Find where the given text appears and provide that cell's center as [x, y] coordinate. 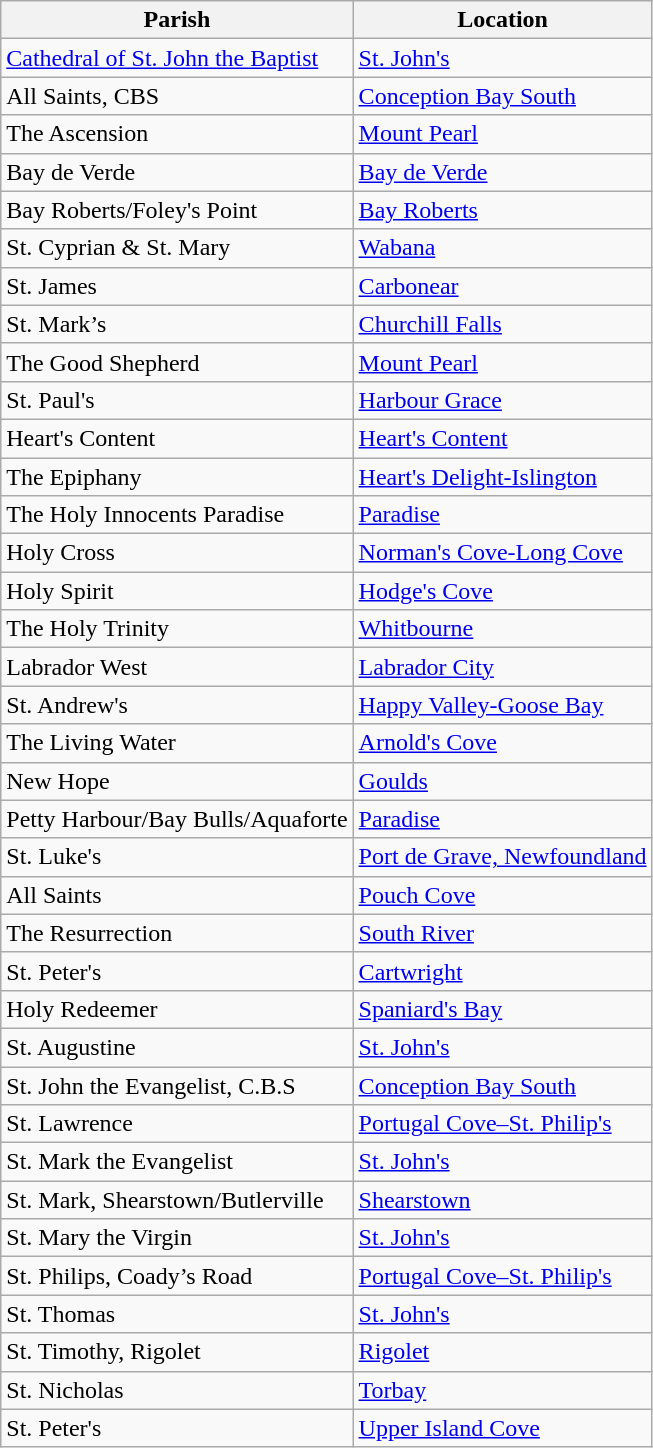
Hodge's Cove [502, 591]
St. Augustine [177, 1047]
St. Lawrence [177, 1124]
Wabana [502, 248]
St. John the Evangelist, C.B.S [177, 1085]
Holy Spirit [177, 591]
Petty Harbour/Bay Bulls/Aquaforte [177, 819]
The Living Water [177, 743]
St. Philips, Coady’s Road [177, 1276]
St. Thomas [177, 1314]
Parish [177, 20]
Shearstown [502, 1200]
All Saints [177, 895]
South River [502, 933]
St. Luke's [177, 857]
Holy Redeemer [177, 1009]
Bay Roberts [502, 210]
The Holy Trinity [177, 629]
Rigolet [502, 1352]
The Holy Innocents Paradise [177, 515]
St. Mark’s [177, 324]
St. Paul's [177, 400]
Heart's Delight-Islington [502, 477]
Churchill Falls [502, 324]
Holy Cross [177, 553]
Cartwright [502, 971]
Spaniard's Bay [502, 1009]
Labrador City [502, 667]
Arnold's Cove [502, 743]
The Epiphany [177, 477]
St. Andrew's [177, 705]
Port de Grave, Newfoundland [502, 857]
Happy Valley-Goose Bay [502, 705]
Carbonear [502, 286]
St. Cyprian & St. Mary [177, 248]
St. Mary the Virgin [177, 1238]
Torbay [502, 1390]
Norman's Cove-Long Cove [502, 553]
St. Mark, Shearstown/Butlerville [177, 1200]
Harbour Grace [502, 400]
Upper Island Cove [502, 1428]
St. Nicholas [177, 1390]
St. Timothy, Rigolet [177, 1352]
New Hope [177, 781]
Bay Roberts/Foley's Point [177, 210]
The Resurrection [177, 933]
Cathedral of St. John the Baptist [177, 58]
Location [502, 20]
Labrador West [177, 667]
St. James [177, 286]
Pouch Cove [502, 895]
All Saints, CBS [177, 96]
The Good Shepherd [177, 362]
Whitbourne [502, 629]
St. Mark the Evangelist [177, 1162]
Goulds [502, 781]
The Ascension [177, 134]
